Return the (X, Y) coordinate for the center point of the cell that contains the specified text.  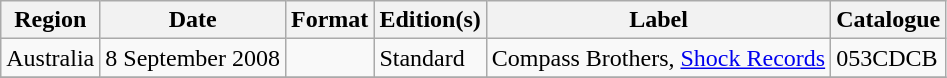
Label (658, 20)
Standard (430, 58)
Australia (50, 58)
Date (193, 20)
053CDCB (888, 58)
Compass Brothers, Shock Records (658, 58)
Region (50, 20)
Format (329, 20)
Edition(s) (430, 20)
Catalogue (888, 20)
8 September 2008 (193, 58)
